Detect which cell encompasses the target text, then output its (X, Y) center coordinate. 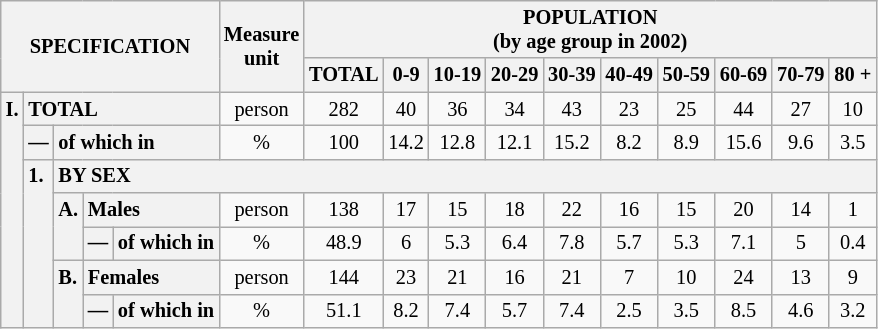
3.2 (852, 311)
40 (406, 109)
BY SEX (466, 176)
B. (68, 294)
10-19 (458, 75)
2.5 (628, 311)
6 (406, 243)
8.9 (686, 142)
7 (628, 277)
1 (852, 210)
17 (406, 210)
15.2 (572, 142)
13 (800, 277)
20-29 (514, 75)
36 (458, 109)
282 (344, 109)
44 (744, 109)
60-69 (744, 75)
6.4 (514, 243)
51.1 (344, 311)
80 + (852, 75)
9 (852, 277)
7.8 (572, 243)
SPECIFICATION (110, 46)
40-49 (628, 75)
138 (344, 210)
7.1 (744, 243)
100 (344, 142)
43 (572, 109)
0-9 (406, 75)
22 (572, 210)
25 (686, 109)
14.2 (406, 142)
Females (151, 277)
20 (744, 210)
12.1 (514, 142)
5 (800, 243)
34 (514, 109)
24 (744, 277)
I. (12, 210)
Measure unit (262, 46)
18 (514, 210)
27 (800, 109)
12.8 (458, 142)
144 (344, 277)
1. (38, 243)
A. (68, 226)
Males (151, 210)
0.4 (852, 243)
70-79 (800, 75)
14 (800, 210)
9.6 (800, 142)
48.9 (344, 243)
POPULATION (by age group in 2002) (590, 29)
30-39 (572, 75)
4.6 (800, 311)
50-59 (686, 75)
15.6 (744, 142)
8.5 (744, 311)
